Provide the (x, y) coordinate of the cell's center where the given text is located.  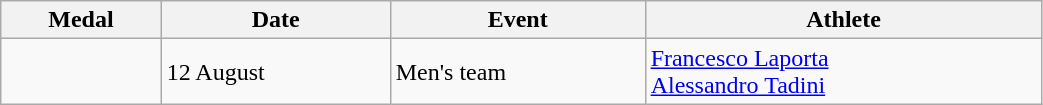
Medal (81, 20)
12 August (276, 72)
Athlete (844, 20)
Francesco LaportaAlessandro Tadini (844, 72)
Date (276, 20)
Event (518, 20)
Men's team (518, 72)
